Provide the [x, y] coordinate of the cell's center where the given text is located.  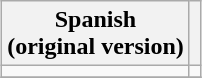
Spanish(original version) [96, 34]
